Locate the cell with the specified text and output its (x, y) center coordinate. 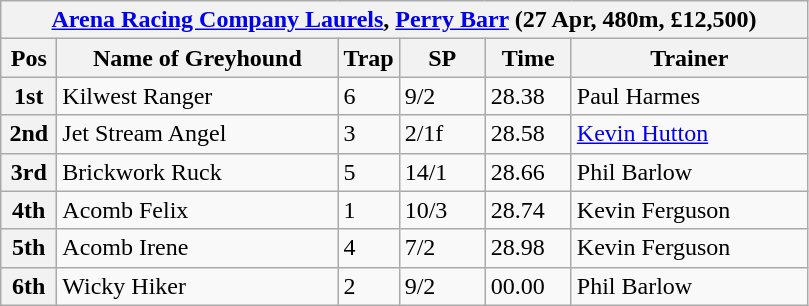
10/3 (442, 210)
Trainer (689, 58)
Kevin Hutton (689, 134)
Wicky Hiker (198, 286)
Acomb Irene (198, 248)
4th (29, 210)
7/2 (442, 248)
Trap (368, 58)
3 (368, 134)
Brickwork Ruck (198, 172)
1st (29, 96)
14/1 (442, 172)
6th (29, 286)
Name of Greyhound (198, 58)
28.38 (528, 96)
Kilwest Ranger (198, 96)
28.66 (528, 172)
2nd (29, 134)
00.00 (528, 286)
6 (368, 96)
Paul Harmes (689, 96)
28.58 (528, 134)
Pos (29, 58)
Acomb Felix (198, 210)
2 (368, 286)
Time (528, 58)
SP (442, 58)
2/1f (442, 134)
28.74 (528, 210)
5 (368, 172)
28.98 (528, 248)
Arena Racing Company Laurels, Perry Barr (27 Apr, 480m, £12,500) (404, 20)
1 (368, 210)
3rd (29, 172)
Jet Stream Angel (198, 134)
5th (29, 248)
4 (368, 248)
